Provide the (X, Y) coordinate of the cell's center where the given text is located.  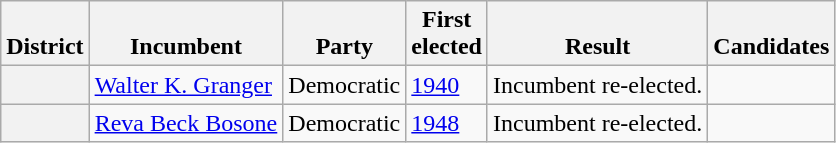
Walter K. Granger (186, 85)
District (45, 34)
Result (597, 34)
1948 (447, 123)
Incumbent (186, 34)
Firstelected (447, 34)
Party (344, 34)
Reva Beck Bosone (186, 123)
Candidates (772, 34)
1940 (447, 85)
